Search for the cell housing the specified text and yield its (X, Y) center coordinate. 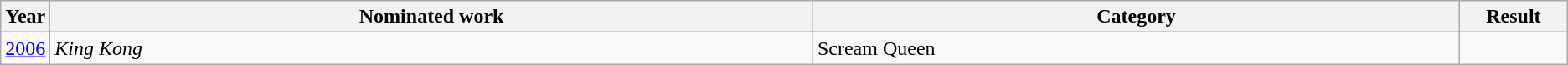
Nominated work (432, 17)
Category (1136, 17)
2006 (25, 48)
King Kong (432, 48)
Year (25, 17)
Scream Queen (1136, 48)
Result (1514, 17)
